Return the (x, y) coordinate for the center point of the cell that contains the specified text.  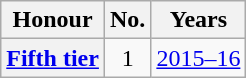
Years (198, 20)
2015–16 (198, 58)
No. (127, 20)
1 (127, 58)
Fifth tier (53, 58)
Honour (53, 20)
